Provide the [x, y] coordinate of the cell's center where the given text is located.  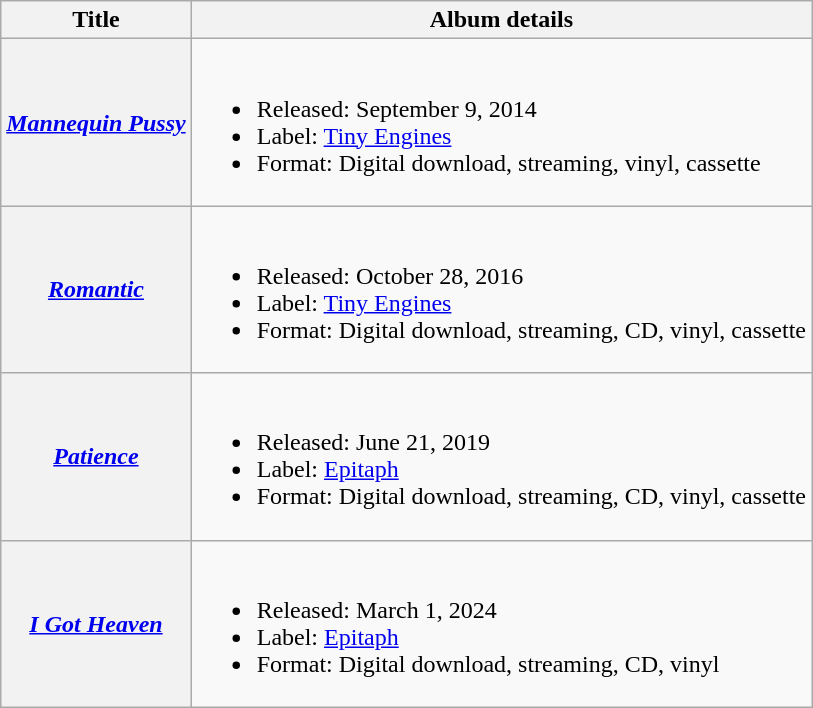
Mannequin Pussy [96, 122]
Released: June 21, 2019Label: EpitaphFormat: Digital download, streaming, CD, vinyl, cassette [501, 456]
Released: March 1, 2024Label: EpitaphFormat: Digital download, streaming, CD, vinyl [501, 624]
Romantic [96, 290]
I Got Heaven [96, 624]
Released: October 28, 2016Label: Tiny EnginesFormat: Digital download, streaming, CD, vinyl, cassette [501, 290]
Title [96, 20]
Album details [501, 20]
Released: September 9, 2014Label: Tiny EnginesFormat: Digital download, streaming, vinyl, cassette [501, 122]
Patience [96, 456]
